Capture the cell that displays the provided text and extract its (x, y) central coordinate. 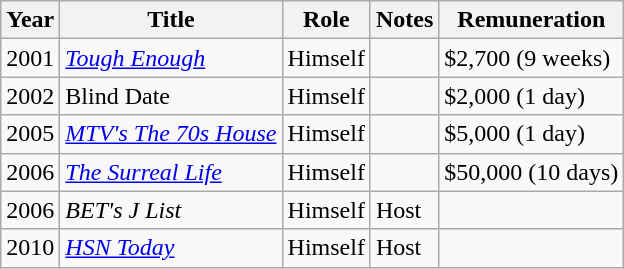
MTV's The 70s House (171, 134)
$50,000 (10 days) (532, 172)
BET's J List (171, 210)
2005 (30, 134)
Remuneration (532, 20)
2010 (30, 248)
Tough Enough (171, 58)
The Surreal Life (171, 172)
$2,000 (1 day) (532, 96)
Role (326, 20)
$5,000 (1 day) (532, 134)
2002 (30, 96)
Year (30, 20)
Title (171, 20)
Blind Date (171, 96)
Notes (404, 20)
HSN Today (171, 248)
2001 (30, 58)
$2,700 (9 weeks) (532, 58)
